For the text-containing cell, return its midpoint in (X, Y) coordinate format. 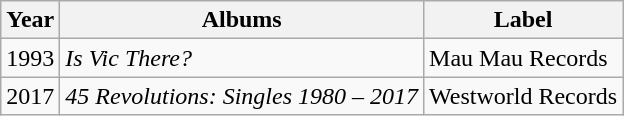
45 Revolutions: Singles 1980 – 2017 (242, 96)
Label (524, 20)
Is Vic There? (242, 58)
2017 (30, 96)
1993 (30, 58)
Westworld Records (524, 96)
Year (30, 20)
Albums (242, 20)
Mau Mau Records (524, 58)
